From the cell containing the given text, extract its center point as [x, y] coordinate. 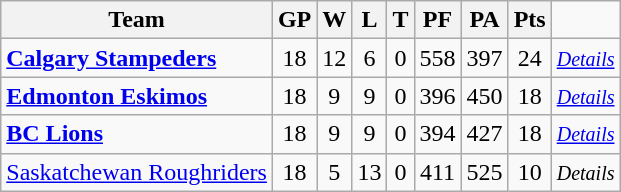
PA [484, 20]
525 [484, 172]
Pts [530, 20]
L [370, 20]
396 [438, 96]
10 [530, 172]
24 [530, 58]
Saskatchewan Roughriders [137, 172]
Team [137, 20]
6 [370, 58]
411 [438, 172]
394 [438, 134]
558 [438, 58]
13 [370, 172]
W [334, 20]
PF [438, 20]
Calgary Stampeders [137, 58]
BC Lions [137, 134]
GP [294, 20]
5 [334, 172]
12 [334, 58]
T [400, 20]
397 [484, 58]
450 [484, 96]
427 [484, 134]
Edmonton Eskimos [137, 96]
